Provide the (X, Y) coordinate of the cell's center where the given text is located.  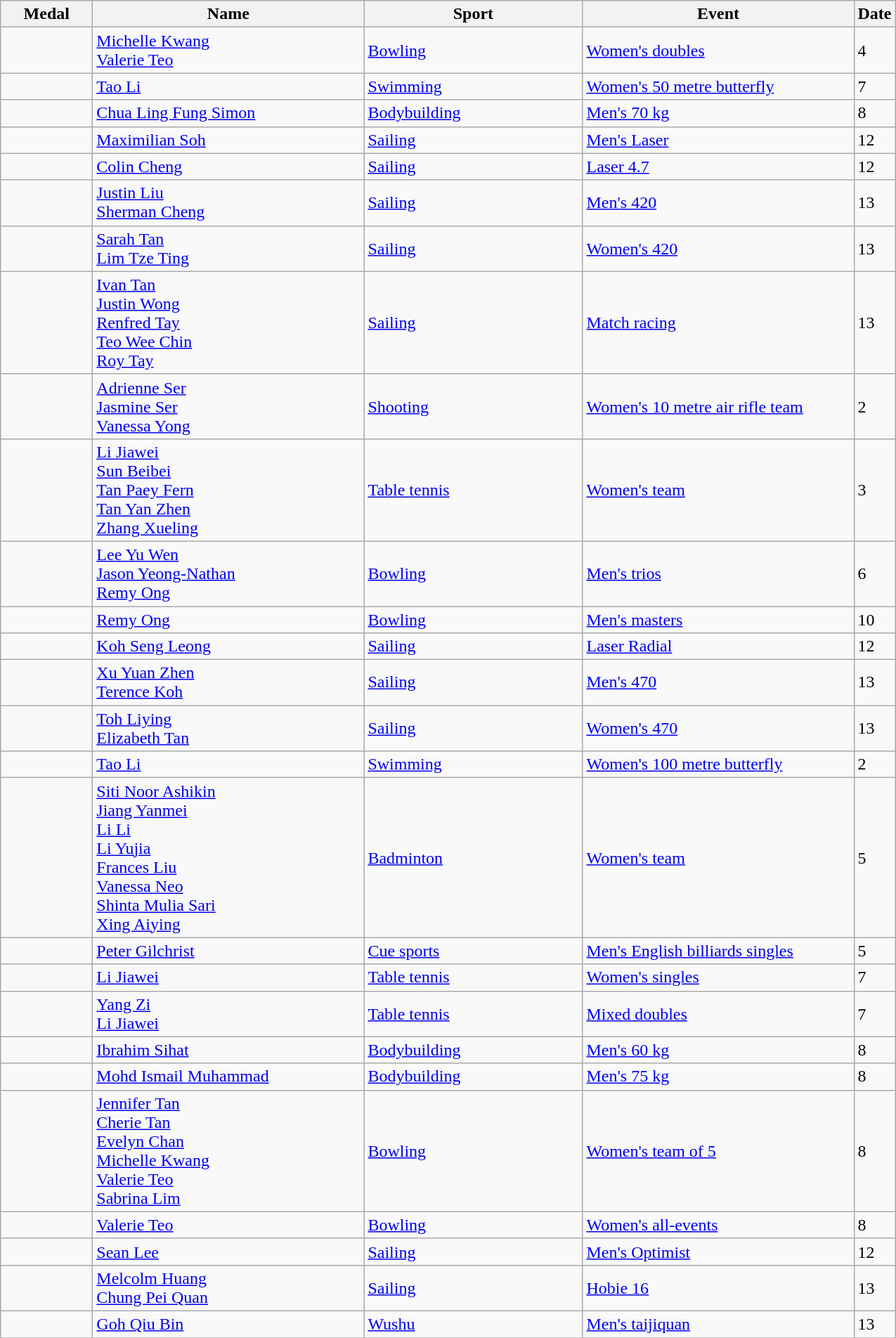
Men's 70 kg (718, 113)
Sarah TanLim Tze Ting (228, 249)
Men's 60 kg (718, 1050)
Women's all-events (718, 1225)
Men's 420 (718, 202)
Men's taijiquan (718, 1324)
Men's Optimist (718, 1252)
4 (874, 51)
Women's 50 metre butterfly (718, 86)
Men's Laser (718, 140)
Sean Lee (228, 1252)
Match racing (718, 323)
Men's 75 kg (718, 1077)
Adrienne SerJasmine SerVanessa Yong (228, 406)
Lee Yu WenJason Yeong-NathanRemy Ong (228, 573)
Women's 420 (718, 249)
Women's doubles (718, 51)
Melcolm HuangChung Pei Quan (228, 1287)
Colin Cheng (228, 167)
Toh LiyingElizabeth Tan (228, 728)
Wushu (474, 1324)
Medal (46, 14)
Xu Yuan ZhenTerence Koh (228, 683)
Remy Ong (228, 619)
Koh Seng Leong (228, 647)
Sport (474, 14)
Justin LiuSherman Cheng (228, 202)
Ivan TanJustin WongRenfred TayTeo Wee ChinRoy Tay (228, 323)
6 (874, 573)
Women's 470 (718, 728)
Men's 470 (718, 683)
Goh Qiu Bin (228, 1324)
Peter Gilchrist (228, 951)
Yang ZiLi Jiawei (228, 1013)
Valerie Teo (228, 1225)
Hobie 16 (718, 1287)
Laser Radial (718, 647)
Men's trios (718, 573)
Jennifer TanCherie TanEvelyn ChanMichelle KwangValerie TeoSabrina Lim (228, 1151)
Li Jiawei (228, 977)
Shooting (474, 406)
10 (874, 619)
Women's 10 metre air rifle team (718, 406)
Maximilian Soh (228, 140)
Chua Ling Fung Simon (228, 113)
Laser 4.7 (718, 167)
Men's masters (718, 619)
Mohd Ismail Muhammad (228, 1077)
3 (874, 490)
Li JiaweiSun BeibeiTan Paey FernTan Yan ZhenZhang Xueling (228, 490)
Name (228, 14)
Women's team of 5 (718, 1151)
Michelle KwangValerie Teo (228, 51)
Mixed doubles (718, 1013)
Badminton (474, 857)
Women's 100 metre butterfly (718, 765)
Date (874, 14)
Siti Noor AshikinJiang YanmeiLi LiLi YujiaFrances LiuVanessa NeoShinta Mulia SariXing Aiying (228, 857)
Women's singles (718, 977)
Men's English billiards singles (718, 951)
Ibrahim Sihat (228, 1050)
Event (718, 14)
Cue sports (474, 951)
